Provide the [X, Y] coordinate of the cell's center where the given text is located.  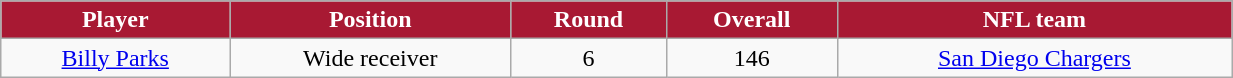
Round [589, 20]
Position [370, 20]
6 [589, 58]
San Diego Chargers [1034, 58]
146 [752, 58]
Wide receiver [370, 58]
NFL team [1034, 20]
Player [116, 20]
Billy Parks [116, 58]
Overall [752, 20]
